Extract the (x, y) coordinate from the center of the cell holding the provided text.  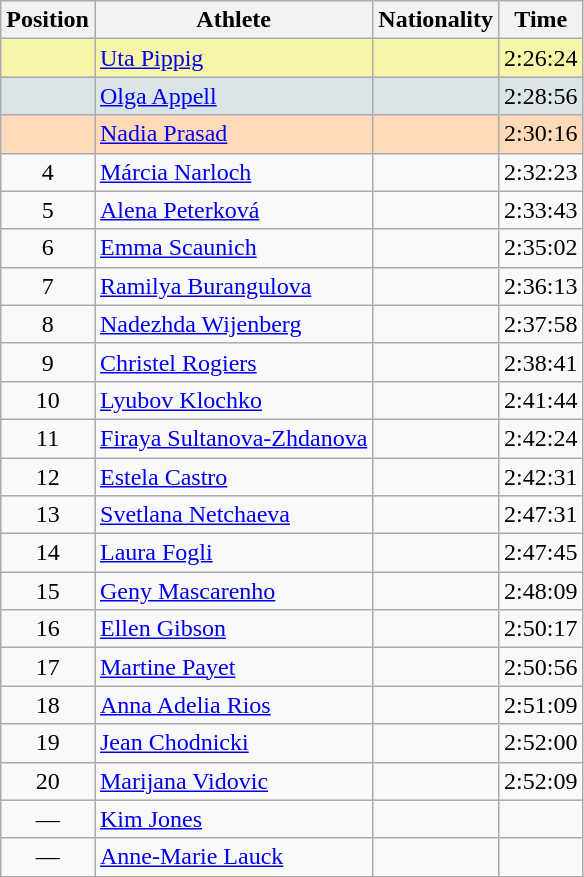
Jean Chodnicki (233, 743)
2:37:58 (541, 324)
2:28:56 (541, 96)
5 (48, 210)
Time (541, 20)
2:41:44 (541, 400)
2:30:16 (541, 134)
19 (48, 743)
2:36:13 (541, 286)
12 (48, 477)
20 (48, 781)
Position (48, 20)
2:35:02 (541, 248)
2:47:45 (541, 553)
Svetlana Netchaeva (233, 515)
15 (48, 591)
Nationality (436, 20)
Firaya Sultanova-Zhdanova (233, 438)
2:42:31 (541, 477)
Ellen Gibson (233, 629)
4 (48, 172)
Olga Appell (233, 96)
Uta Pippig (233, 58)
Marijana Vidovic (233, 781)
Ramilya Burangulova (233, 286)
7 (48, 286)
8 (48, 324)
2:52:09 (541, 781)
Lyubov Klochko (233, 400)
2:50:56 (541, 667)
18 (48, 705)
13 (48, 515)
2:50:17 (541, 629)
2:48:09 (541, 591)
Geny Mascarenho (233, 591)
Athlete (233, 20)
11 (48, 438)
Nadia Prasad (233, 134)
Kim Jones (233, 819)
9 (48, 362)
Christel Rogiers (233, 362)
2:26:24 (541, 58)
2:42:24 (541, 438)
14 (48, 553)
Anna Adelia Rios (233, 705)
Alena Peterková (233, 210)
Estela Castro (233, 477)
2:47:31 (541, 515)
2:52:00 (541, 743)
2:33:43 (541, 210)
2:51:09 (541, 705)
2:38:41 (541, 362)
10 (48, 400)
Nadezhda Wijenberg (233, 324)
Márcia Narloch (233, 172)
Martine Payet (233, 667)
Laura Fogli (233, 553)
17 (48, 667)
16 (48, 629)
6 (48, 248)
Emma Scaunich (233, 248)
2:32:23 (541, 172)
Anne-Marie Lauck (233, 857)
